Search for the cell housing the specified text and yield its [x, y] center coordinate. 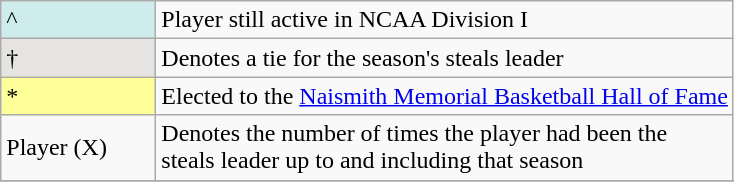
Denotes a tie for the season's steals leader [445, 58]
^ [78, 20]
Denotes the number of times the player had been thesteals leader up to and including that season [445, 148]
* [78, 96]
Elected to the Naismith Memorial Basketball Hall of Fame [445, 96]
† [78, 58]
Player still active in NCAA Division I [445, 20]
Player (X) [78, 148]
